From the cell containing the given text, extract its center point as (X, Y) coordinate. 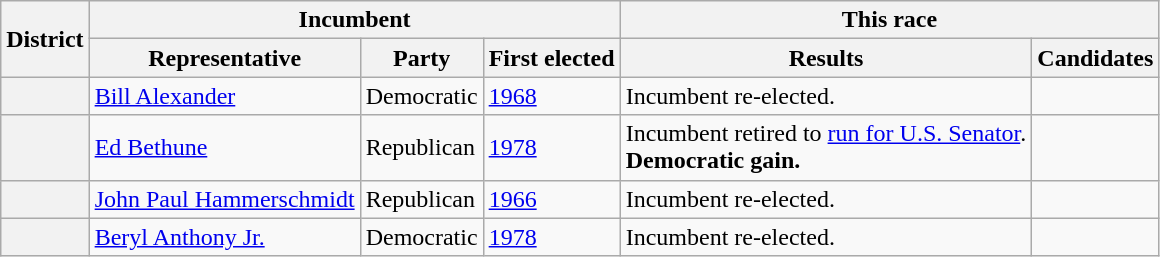
This race (890, 20)
District (45, 39)
1966 (552, 199)
John Paul Hammerschmidt (224, 199)
Ed Bethune (224, 148)
Representative (224, 58)
Party (422, 58)
1968 (552, 96)
Results (826, 58)
Beryl Anthony Jr. (224, 237)
Incumbent (354, 20)
First elected (552, 58)
Incumbent retired to run for U.S. Senator.Democratic gain. (826, 148)
Bill Alexander (224, 96)
Candidates (1096, 58)
